Return the [X, Y] coordinate for the center point of the cell that contains the specified text.  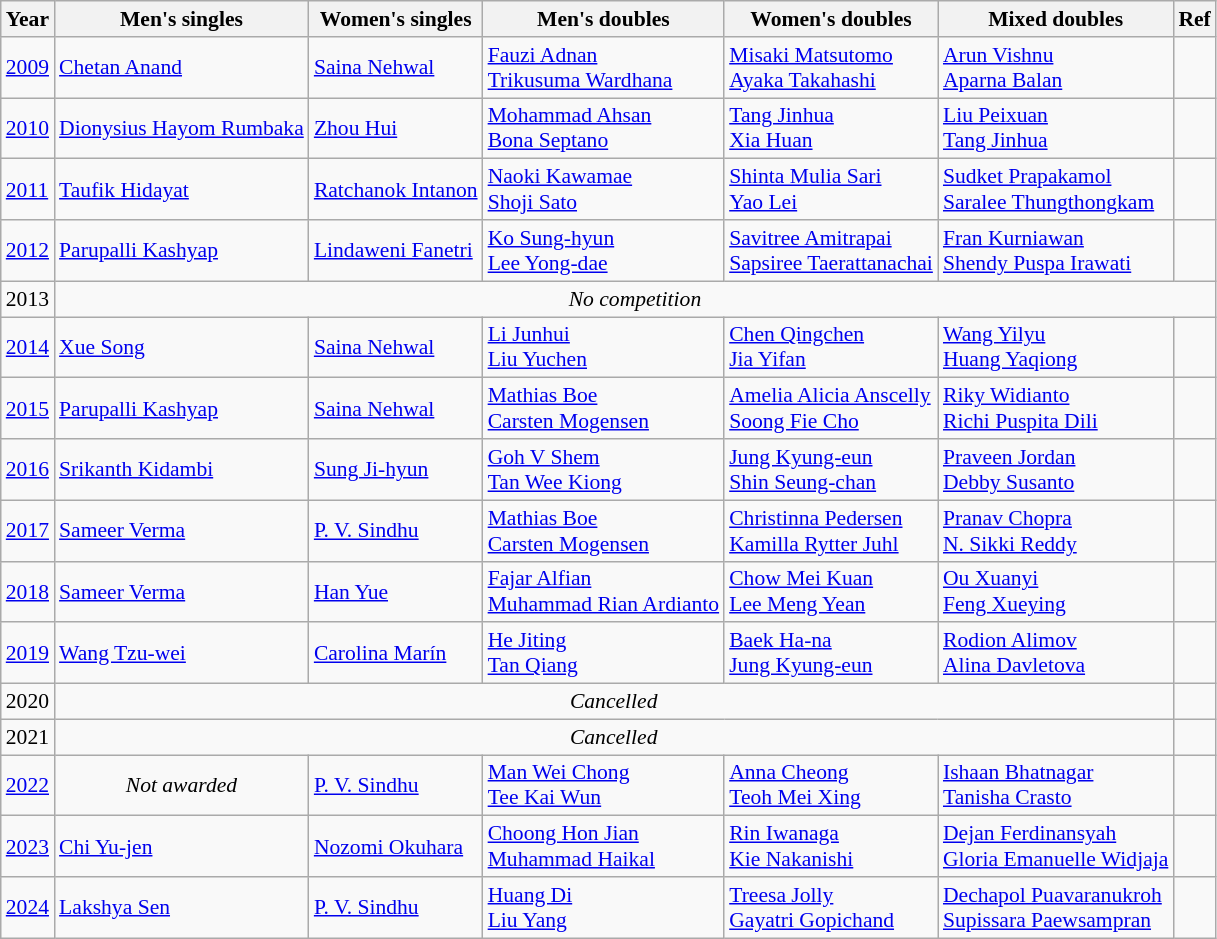
Shinta Mulia Sari Yao Lei [831, 190]
Fauzi Adnan Trikusuma Wardhana [604, 68]
Zhou Hui [396, 128]
Fran Kurniawan Shendy Puspa Irawati [1056, 250]
Anna Cheong Teoh Mei Xing [831, 786]
Baek Ha-na Jung Kyung-eun [831, 654]
2011 [28, 190]
Sudket Prapakamol Saralee Thungthongkam [1056, 190]
Ou Xuanyi Feng Xueying [1056, 592]
Ko Sung-hyun Lee Yong-dae [604, 250]
Praveen Jordan Debby Susanto [1056, 470]
He Jiting Tan Qiang [604, 654]
2012 [28, 250]
Dejan Ferdinansyah Gloria Emanuelle Widjaja [1056, 846]
Fajar Alfian Muhammad Rian Ardianto [604, 592]
No competition [635, 299]
Naoki Kawamae Shoji Sato [604, 190]
Year [28, 19]
Not awarded [182, 786]
Carolina Marín [396, 654]
2009 [28, 68]
Men's doubles [604, 19]
Man Wei Chong Tee Kai Wun [604, 786]
Huang Di Liu Yang [604, 908]
Taufik Hidayat [182, 190]
2020 [28, 702]
Lakshya Sen [182, 908]
Xue Song [182, 348]
Choong Hon Jian Muhammad Haikal [604, 846]
Men's singles [182, 19]
Li Junhui Liu Yuchen [604, 348]
Ratchanok Intanon [396, 190]
Chow Mei Kuan Lee Meng Yean [831, 592]
Dechapol Puavaranukroh Supissara Paewsampran [1056, 908]
Lindaweni Fanetri [396, 250]
Wang Tzu-wei [182, 654]
Arun Vishnu Aparna Balan [1056, 68]
Savitree Amitrapai Sapsiree Taerattanachai [831, 250]
Han Yue [396, 592]
Christinna Pedersen Kamilla Rytter Juhl [831, 530]
2024 [28, 908]
Sung Ji-hyun [396, 470]
Dionysius Hayom Rumbaka [182, 128]
Women's singles [396, 19]
2018 [28, 592]
Nozomi Okuhara [396, 846]
2021 [28, 737]
Amelia Alicia Anscelly Soong Fie Cho [831, 408]
Srikanth Kidambi [182, 470]
Ref [1194, 19]
Goh V Shem Tan Wee Kiong [604, 470]
2010 [28, 128]
2016 [28, 470]
2014 [28, 348]
Treesa Jolly Gayatri Gopichand [831, 908]
Mohammad Ahsan Bona Septano [604, 128]
Wang Yilyu Huang Yaqiong [1056, 348]
Chetan Anand [182, 68]
Rin Iwanaga Kie Nakanishi [831, 846]
Riky Widianto Richi Puspita Dili [1056, 408]
2013 [28, 299]
Chen Qingchen Jia Yifan [831, 348]
Women's doubles [831, 19]
Misaki Matsutomo Ayaka Takahashi [831, 68]
Liu Peixuan Tang Jinhua [1056, 128]
Rodion Alimov Alina Davletova [1056, 654]
2023 [28, 846]
2022 [28, 786]
2015 [28, 408]
Mixed doubles [1056, 19]
Chi Yu-jen [182, 846]
Jung Kyung-eun Shin Seung-chan [831, 470]
Pranav Chopra N. Sikki Reddy [1056, 530]
Tang Jinhua Xia Huan [831, 128]
2019 [28, 654]
Ishaan Bhatnagar Tanisha Crasto [1056, 786]
2017 [28, 530]
